Return the [x, y] coordinate for the center point of the cell that contains the specified text.  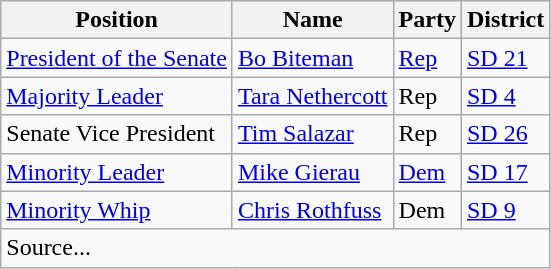
SD 4 [505, 96]
Position [117, 20]
Tara Nethercott [312, 96]
SD 21 [505, 58]
President of the Senate [117, 58]
Tim Salazar [312, 134]
SD 17 [505, 172]
Bo Biteman [312, 58]
Party [427, 20]
Minority Whip [117, 210]
Source... [276, 248]
SD 9 [505, 210]
Majority Leader [117, 96]
Mike Gierau [312, 172]
Name [312, 20]
Senate Vice President [117, 134]
Minority Leader [117, 172]
Chris Rothfuss [312, 210]
District [505, 20]
SD 26 [505, 134]
